Detect which cell encompasses the target text, then output its [X, Y] center coordinate. 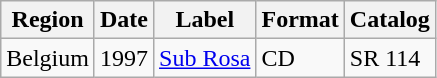
1997 [124, 58]
Label [205, 20]
Sub Rosa [205, 58]
Format [300, 20]
Region [48, 20]
CD [300, 58]
Catalog [390, 20]
SR 114 [390, 58]
Belgium [48, 58]
Date [124, 20]
